Return (x, y) of the center of cell containing provided text 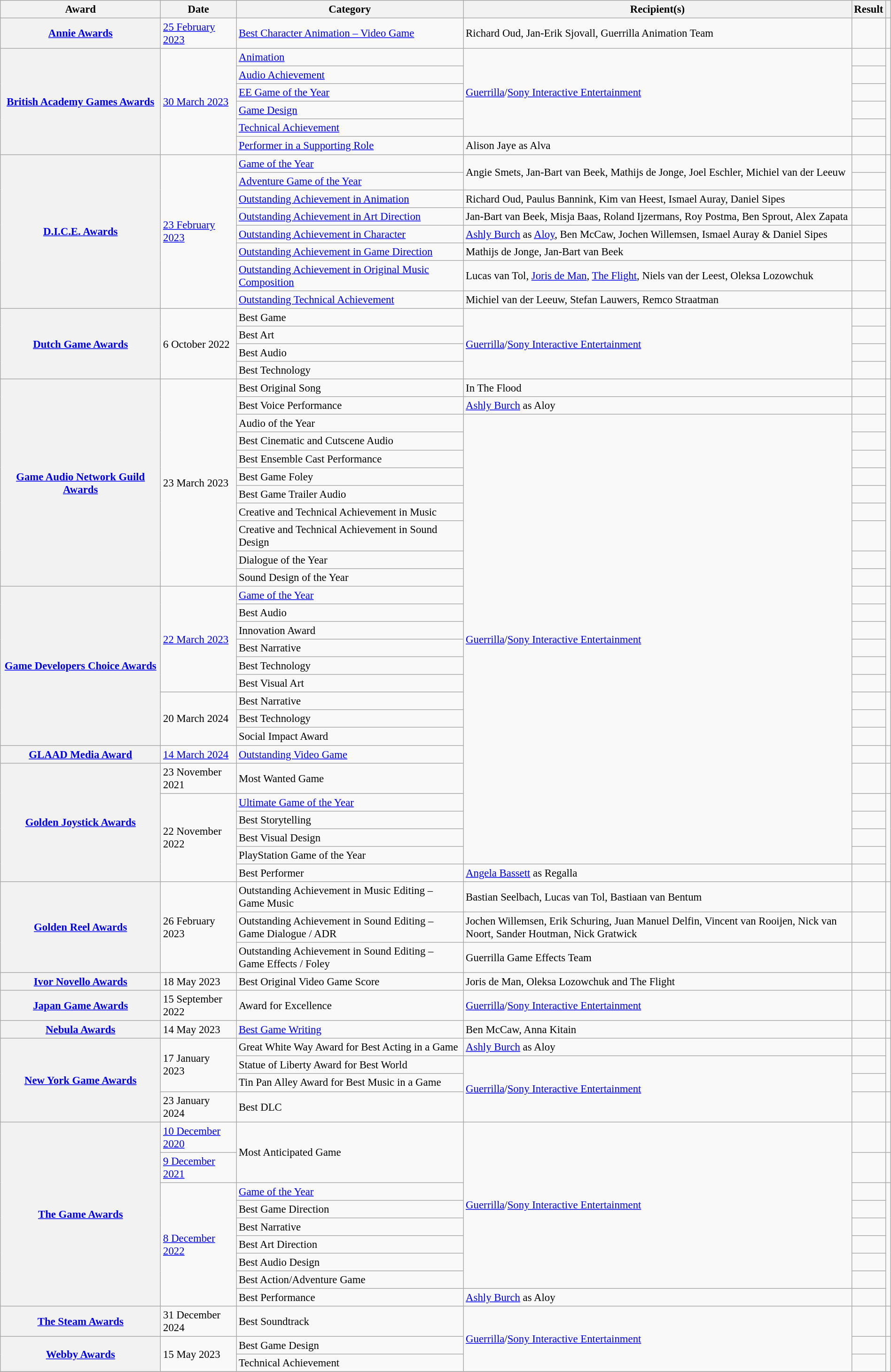
Outstanding Technical Achievement (350, 300)
25 February 2023 (198, 34)
Animation (350, 57)
30 March 2023 (198, 102)
23 January 2024 (198, 1106)
Alison Jaye as Alva (657, 146)
20 March 2024 (198, 719)
Performer in a Supporting Role (350, 146)
Innovation Award (350, 631)
14 March 2024 (198, 754)
Outstanding Achievement in Music Editing – Game Music (350, 897)
Adventure Game of the Year (350, 181)
The Game Awards (81, 1214)
Golden Joystick Awards (81, 823)
Ben McCaw, Anna Kitain (657, 1030)
PlayStation Game of the Year (350, 855)
Angela Bassett as Regalla (657, 873)
26 February 2023 (198, 927)
Best Performance (350, 1298)
Outstanding Achievement in Original Music Composition (350, 275)
9 December 2021 (198, 1168)
Best Cinematic and Cutscene Audio (350, 441)
Audio of the Year (350, 423)
Best Original Song (350, 388)
Game Developers Choice Awards (81, 666)
Joris de Man, Oleksa Lozowchuk and The Flight (657, 982)
23 March 2023 (198, 483)
Date (198, 9)
Outstanding Achievement in Animation (350, 199)
EE Game of the Year (350, 93)
Annie Awards (81, 34)
Outstanding Achievement in Sound Editing – Game Dialogue / ADR (350, 927)
Ultimate Game of the Year (350, 802)
Dialogue of the Year (350, 560)
Webby Awards (81, 1355)
Statue of Liberty Award for Best World (350, 1065)
Outstanding Achievement in Character (350, 234)
Ashly Burch as Aloy, Ben McCaw, Jochen Willemsen, Ismael Auray & Daniel Sipes (657, 234)
Jochen Willemsen, Erik Schuring, Juan Manuel Delfin, Vincent van Rooijen, Nick van Noort, Sander Houtman, Nick Gratwick (657, 927)
Audio Achievement (350, 75)
The Steam Awards (81, 1322)
Lucas van Tol, Joris de Man, The Flight, Niels van der Leest, Oleksa Lozowchuk (657, 275)
Best Original Video Game Score (350, 982)
Game Design (350, 110)
15 September 2022 (198, 1006)
In The Flood (657, 388)
Jan-Bart van Beek, Misja Baas, Roland Ijzermans, Roy Postma, Ben Sprout, Alex Zapata (657, 216)
Award for Excellence (350, 1006)
Best Visual Design (350, 838)
Mathijs de Jonge, Jan-Bart van Beek (657, 252)
Best Character Animation – Video Game (350, 34)
Award (81, 9)
Best Art Direction (350, 1245)
17 January 2023 (198, 1065)
23 February 2023 (198, 232)
Result (868, 9)
Tin Pan Alley Award for Best Music in a Game (350, 1083)
Dutch Game Awards (81, 344)
Best Performer (350, 873)
Best Action/Adventure Game (350, 1280)
GLAAD Media Award (81, 754)
Best Voice Performance (350, 406)
British Academy Games Awards (81, 102)
Most Wanted Game (350, 778)
Best Game Foley (350, 477)
Best Ensemble Cast Performance (350, 459)
Outstanding Achievement in Art Direction (350, 216)
Best Audio Design (350, 1262)
Best Visual Art (350, 683)
Best DLC (350, 1106)
Category (350, 9)
D.I.C.E. Awards (81, 232)
22 November 2022 (198, 838)
Ivor Novello Awards (81, 982)
8 December 2022 (198, 1245)
22 March 2023 (198, 639)
Most Anticipated Game (350, 1152)
Golden Reel Awards (81, 927)
Best Storytelling (350, 820)
Best Art (350, 335)
Best Game (350, 317)
6 October 2022 (198, 344)
10 December 2020 (198, 1137)
Social Impact Award (350, 737)
Game Audio Network Guild Awards (81, 483)
23 November 2021 (198, 778)
Outstanding Achievement in Sound Editing – Game Effects / Foley (350, 958)
Best Game Design (350, 1346)
Richard Oud, Paulus Bannink, Kim van Heest, Ismael Auray, Daniel Sipes (657, 199)
Recipient(s) (657, 9)
Guerrilla Game Effects Team (657, 958)
18 May 2023 (198, 982)
Sound Design of the Year (350, 578)
Best Game Writing (350, 1030)
Outstanding Achievement in Game Direction (350, 252)
Outstanding Video Game (350, 754)
Angie Smets, Jan-Bart van Beek, Mathijs de Jonge, Joel Eschler, Michiel van der Leeuw (657, 172)
Nebula Awards (81, 1030)
31 December 2024 (198, 1322)
Michiel van der Leeuw, Stefan Lauwers, Remco Straatman (657, 300)
New York Game Awards (81, 1080)
Creative and Technical Achievement in Sound Design (350, 536)
Bastian Seelbach, Lucas van Tol, Bastiaan van Bentum (657, 897)
15 May 2023 (198, 1355)
Best Game Trailer Audio (350, 494)
Best Soundtrack (350, 1322)
Creative and Technical Achievement in Music (350, 512)
Best Game Direction (350, 1209)
Great White Way Award for Best Acting in a Game (350, 1047)
14 May 2023 (198, 1030)
Richard Oud, Jan-Erik Sjovall, Guerrilla Animation Team (657, 34)
Japan Game Awards (81, 1006)
